Extract the (x, y) coordinate from the center of the cell holding the provided text.  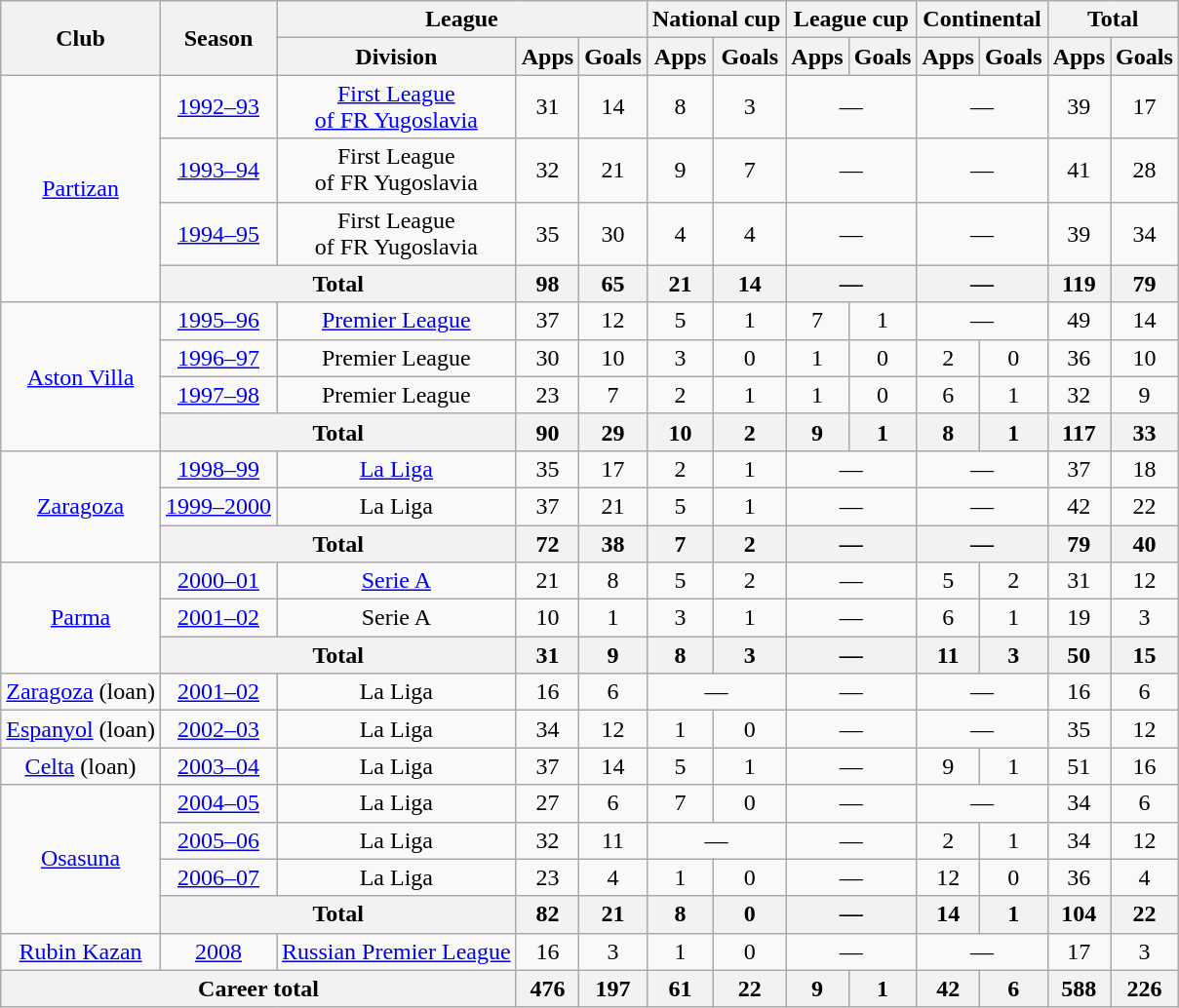
38 (613, 543)
1994–95 (218, 234)
51 (1079, 766)
2005–06 (218, 840)
Parma (81, 618)
476 (547, 989)
104 (1079, 914)
Celta (loan) (81, 766)
Aston Villa (81, 376)
90 (547, 432)
1995–96 (218, 321)
1992–93 (218, 107)
2008 (218, 951)
Zaragoza (loan) (81, 692)
28 (1145, 170)
Espanyol (loan) (81, 729)
49 (1079, 321)
2003–04 (218, 766)
1996–97 (218, 358)
Osasuna (81, 859)
2002–03 (218, 729)
1999–2000 (218, 506)
61 (680, 989)
Partizan (81, 189)
Russian Premier League (397, 951)
197 (613, 989)
1998–99 (218, 469)
27 (547, 803)
40 (1145, 543)
National cup (716, 19)
18 (1145, 469)
Career total (258, 989)
588 (1079, 989)
1993–94 (218, 170)
19 (1079, 618)
119 (1079, 284)
Season (218, 38)
2000–01 (218, 581)
226 (1145, 989)
Rubin Kazan (81, 951)
65 (613, 284)
2004–05 (218, 803)
Zaragoza (81, 506)
League (462, 19)
117 (1079, 432)
1997–98 (218, 395)
2006–07 (218, 877)
15 (1145, 655)
72 (547, 543)
41 (1079, 170)
82 (547, 914)
29 (613, 432)
League cup (851, 19)
33 (1145, 432)
Continental (982, 19)
50 (1079, 655)
Club (81, 38)
98 (547, 284)
Division (397, 57)
